Detect which cell encompasses the target text, then output its [X, Y] center coordinate. 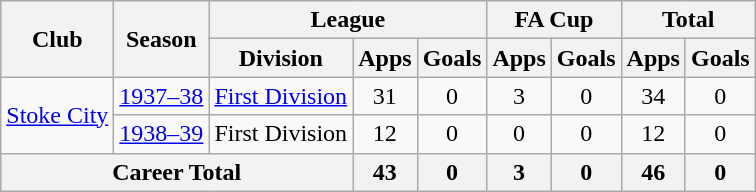
1937–38 [162, 96]
Stoke City [58, 115]
Season [162, 39]
Career Total [177, 172]
1938–39 [162, 134]
43 [385, 172]
31 [385, 96]
34 [653, 96]
FA Cup [554, 20]
League [348, 20]
Total [688, 20]
46 [653, 172]
Club [58, 39]
Division [281, 58]
